Find where the given text appears and provide that cell's center as (x, y) coordinate. 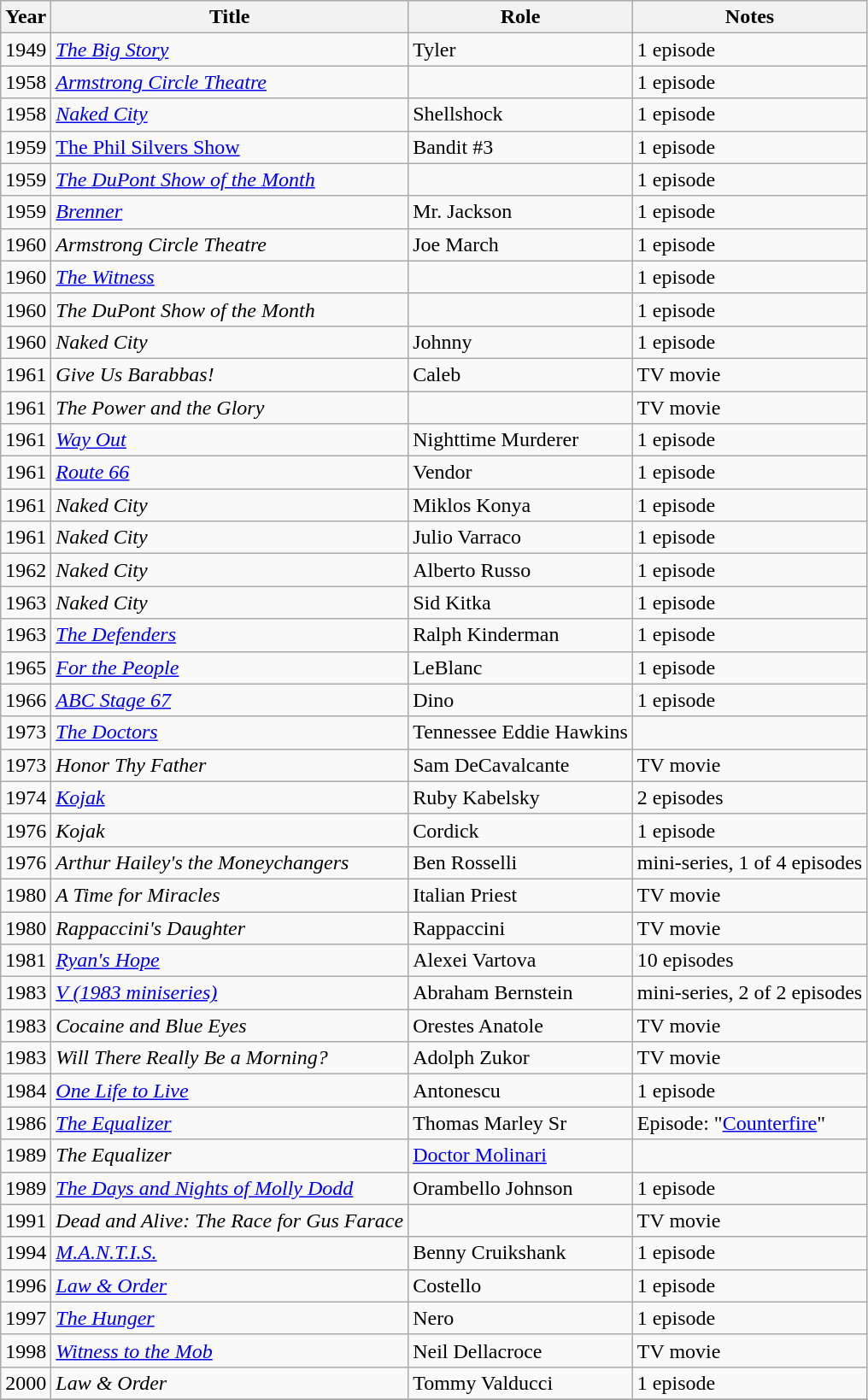
mini-series, 1 of 4 episodes (749, 862)
Give Us Barabbas! (230, 374)
The Phil Silvers Show (230, 147)
1949 (26, 50)
Year (26, 17)
2000 (26, 1383)
Alexei Vartova (521, 961)
For the People (230, 668)
One Life to Live (230, 1091)
Notes (749, 17)
Cordick (521, 830)
Tyler (521, 50)
Way Out (230, 440)
Ryan's Hope (230, 961)
Nighttime Murderer (521, 440)
The Doctors (230, 732)
Brenner (230, 212)
1997 (26, 1318)
2 episodes (749, 797)
Tennessee Eddie Hawkins (521, 732)
Julio Varraco (521, 538)
The Power and the Glory (230, 408)
V (1983 miniseries) (230, 993)
mini-series, 2 of 2 episodes (749, 993)
Benny Cruikshank (521, 1253)
Episode: "Counterfire" (749, 1123)
Sam DeCavalcante (521, 765)
1991 (26, 1221)
1984 (26, 1091)
A Time for Miracles (230, 895)
Rappaccini's Daughter (230, 927)
1994 (26, 1253)
Alberto Russo (521, 570)
The Witness (230, 277)
Adolph Zukor (521, 1058)
Orestes Anatole (521, 1026)
Caleb (521, 374)
Costello (521, 1285)
The Days and Nights of Molly Dodd (230, 1188)
The Defenders (230, 635)
Nero (521, 1318)
Abraham Bernstein (521, 993)
ABC Stage 67 (230, 700)
Title (230, 17)
Sid Kitka (521, 603)
Mr. Jackson (521, 212)
Orambello Johnson (521, 1188)
Ben Rosselli (521, 862)
1965 (26, 668)
Role (521, 17)
Ruby Kabelsky (521, 797)
Dead and Alive: The Race for Gus Farace (230, 1221)
Tommy Valducci (521, 1383)
Miklos Konya (521, 505)
Cocaine and Blue Eyes (230, 1026)
Italian Priest (521, 895)
Arthur Hailey's the Moneychangers (230, 862)
Dino (521, 700)
LeBlanc (521, 668)
Will There Really Be a Morning? (230, 1058)
Johnny (521, 342)
Witness to the Mob (230, 1350)
Ralph Kinderman (521, 635)
10 episodes (749, 961)
The Big Story (230, 50)
Rappaccini (521, 927)
Route 66 (230, 473)
Doctor Molinari (521, 1156)
1996 (26, 1285)
Bandit #3 (521, 147)
1998 (26, 1350)
Joe March (521, 244)
1986 (26, 1123)
1966 (26, 700)
1981 (26, 961)
1962 (26, 570)
M.A.N.T.I.S. (230, 1253)
The Hunger (230, 1318)
Honor Thy Father (230, 765)
Vendor (521, 473)
Antonescu (521, 1091)
Neil Dellacroce (521, 1350)
Thomas Marley Sr (521, 1123)
1974 (26, 797)
Shellshock (521, 115)
